Return the [X, Y] coordinate for the center point of the cell that contains the specified text.  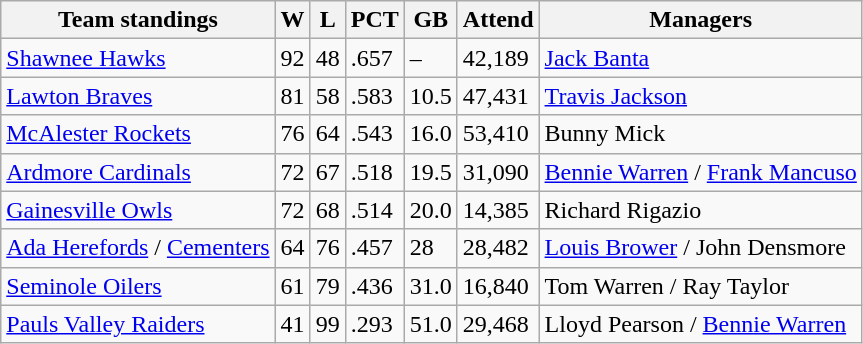
Lawton Braves [138, 96]
31,090 [498, 172]
Managers [700, 20]
.457 [374, 248]
.514 [374, 210]
.657 [374, 58]
31.0 [430, 286]
42,189 [498, 58]
Lloyd Pearson / Bennie Warren [700, 324]
– [430, 58]
Louis Brower / John Densmore [700, 248]
41 [292, 324]
L [328, 20]
.583 [374, 96]
Team standings [138, 20]
92 [292, 58]
Richard Rigazio [700, 210]
79 [328, 286]
68 [328, 210]
29,468 [498, 324]
99 [328, 324]
McAlester Rockets [138, 134]
.518 [374, 172]
Gainesville Owls [138, 210]
W [292, 20]
19.5 [430, 172]
Travis Jackson [700, 96]
14,385 [498, 210]
PCT [374, 20]
81 [292, 96]
Ada Herefords / Cementers [138, 248]
20.0 [430, 210]
10.5 [430, 96]
67 [328, 172]
28,482 [498, 248]
.293 [374, 324]
Seminole Oilers [138, 286]
Ardmore Cardinals [138, 172]
Tom Warren / Ray Taylor [700, 286]
Jack Banta [700, 58]
Shawnee Hawks [138, 58]
16,840 [498, 286]
.436 [374, 286]
Bunny Mick [700, 134]
Bennie Warren / Frank Mancuso [700, 172]
16.0 [430, 134]
48 [328, 58]
58 [328, 96]
GB [430, 20]
Pauls Valley Raiders [138, 324]
47,431 [498, 96]
.543 [374, 134]
53,410 [498, 134]
Attend [498, 20]
61 [292, 286]
51.0 [430, 324]
28 [430, 248]
